Locate the cell with the specified text and output its (X, Y) center coordinate. 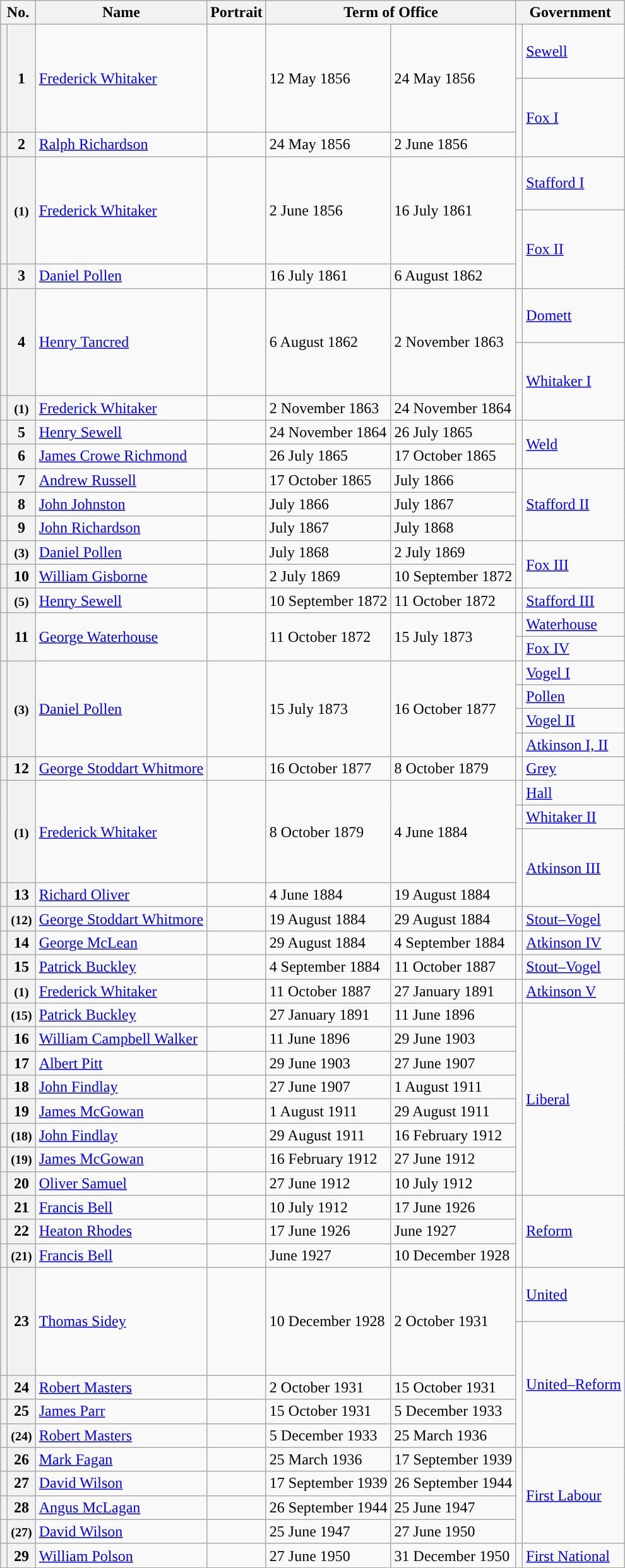
24 (21, 1387)
John Johnston (121, 504)
Atkinson IV (574, 943)
26 (21, 1459)
(15) (21, 1015)
25 (21, 1411)
Pollen (574, 697)
31 December 1950 (453, 1555)
13 (21, 895)
Vogel II (574, 721)
William Gisborne (121, 576)
Fox I (574, 118)
Thomas Sidey (121, 1322)
Whitaker II (574, 817)
(12) (21, 919)
6 (21, 456)
28 (21, 1507)
23 (21, 1322)
12 May 1856 (328, 78)
Hall (574, 793)
Term of Office (390, 13)
No. (18, 13)
Mark Fagan (121, 1459)
(24) (21, 1435)
2 (21, 144)
7 (21, 480)
Weld (574, 444)
14 (21, 943)
(27) (21, 1531)
27 (21, 1483)
Fox IV (574, 648)
Albert Pitt (121, 1063)
9 (21, 528)
Fox III (574, 564)
Waterhouse (574, 624)
Liberal (574, 1099)
15 (21, 967)
(19) (21, 1159)
United–Reform (574, 1385)
4 (21, 342)
United (574, 1294)
Stafford I (574, 183)
First National (574, 1555)
Richard Oliver (121, 895)
29 (21, 1555)
18 (21, 1087)
20 (21, 1183)
22 (21, 1231)
(5) (21, 600)
Atkinson V (574, 991)
1 (21, 78)
Angus McLagan (121, 1507)
Fox II (574, 249)
Ralph Richardson (121, 144)
Stafford III (574, 600)
Government (571, 13)
Reform (574, 1231)
17 (21, 1063)
12 (21, 769)
Heaton Rhodes (121, 1231)
First Labour (574, 1495)
James Crowe Richmond (121, 456)
(21) (21, 1255)
5 (21, 432)
John Richardson (121, 528)
Whitaker I (574, 382)
Atkinson III (574, 868)
William Polson (121, 1555)
Oliver Samuel (121, 1183)
Stafford II (574, 504)
Portrait (237, 13)
George Waterhouse (121, 636)
Henry Tancred (121, 342)
8 (21, 504)
Atkinson I, II (574, 745)
William Campbell Walker (121, 1039)
19 (21, 1111)
11 (21, 636)
21 (21, 1207)
George McLean (121, 943)
(18) (21, 1135)
Sewell (574, 52)
Grey (574, 769)
Domett (574, 315)
Name (121, 13)
10 (21, 576)
James Parr (121, 1411)
3 (21, 276)
Andrew Russell (121, 480)
Vogel I (574, 673)
16 (21, 1039)
